Search for the cell housing the specified text and yield its [X, Y] center coordinate. 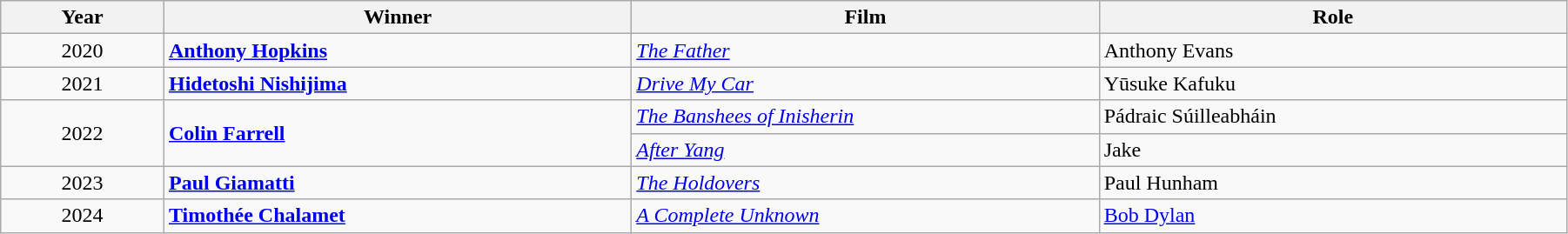
2023 [83, 183]
Film [865, 17]
Yūsuke Kafuku [1333, 84]
Anthony Hopkins [397, 50]
Winner [397, 17]
Hidetoshi Nishijima [397, 84]
Year [83, 17]
After Yang [865, 150]
Drive My Car [865, 84]
2024 [83, 216]
Jake [1333, 150]
Role [1333, 17]
2020 [83, 50]
The Holdovers [865, 183]
The Father [865, 50]
2022 [83, 133]
A Complete Unknown [865, 216]
Colin Farrell [397, 133]
The Banshees of Inisherin [865, 117]
Paul Hunham [1333, 183]
Paul Giamatti [397, 183]
Timothée Chalamet [397, 216]
2021 [83, 84]
Anthony Evans [1333, 50]
Bob Dylan [1333, 216]
Pádraic Súilleabháin [1333, 117]
